From the cell containing the given text, extract its center point as [X, Y] coordinate. 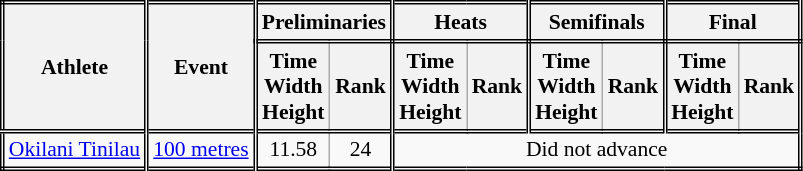
100 metres [201, 150]
Did not advance [597, 150]
Event [201, 67]
Okilani Tinilau [74, 150]
Heats [461, 22]
Semifinals [597, 22]
Final [733, 22]
11.58 [292, 150]
Athlete [74, 67]
Preliminaries [324, 22]
24 [362, 150]
